Return (X, Y) of the center of cell containing provided text 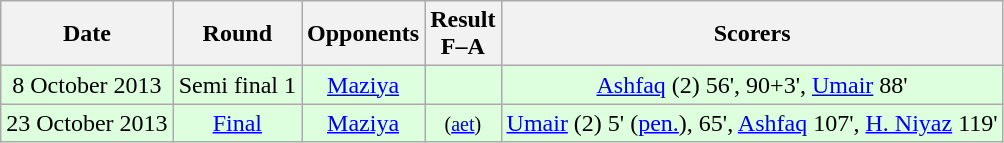
23 October 2013 (87, 123)
Round (237, 34)
Opponents (364, 34)
ResultF–A (463, 34)
Semi final 1 (237, 85)
8 October 2013 (87, 85)
Scorers (752, 34)
(aet) (463, 123)
Final (237, 123)
Umair (2) 5' (pen.), 65', Ashfaq 107', H. Niyaz 119' (752, 123)
Date (87, 34)
Ashfaq (2) 56', 90+3', Umair 88' (752, 85)
